Search for the cell housing the specified text and yield its (x, y) center coordinate. 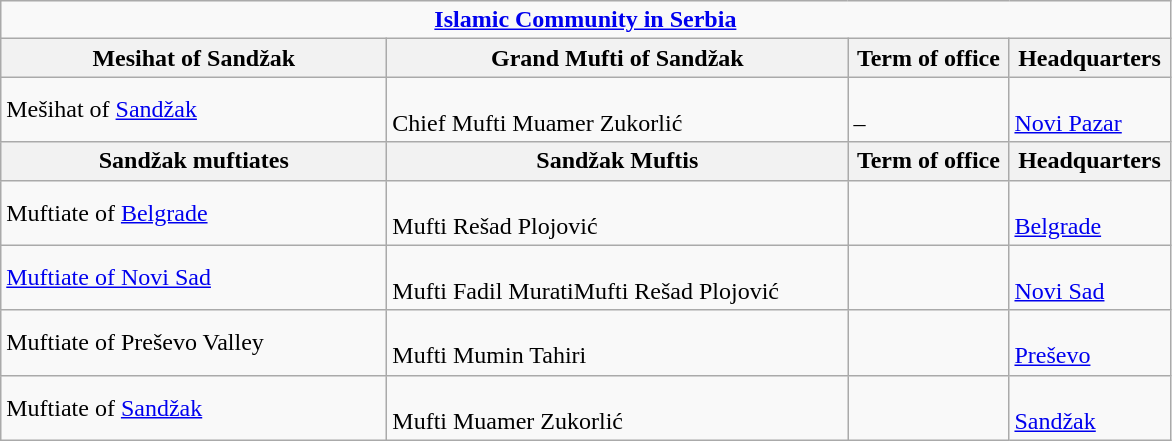
Sandžak muftiates (194, 161)
Preševo (1090, 342)
Mufti Fadil MuratiMufti Rešad Plojović (618, 278)
Mešihat of Sandžak (194, 110)
Chief Mufti Muamer Zukorlić (618, 110)
Islamic Community in Serbia (586, 20)
Muftiate of Preševo Valley (194, 342)
Sandžak Muftis (618, 161)
Belgrade (1090, 212)
Sandžak (1090, 408)
Mufti Mumin Tahiri (618, 342)
– (928, 110)
Grand Mufti of Sandžak (618, 58)
Muftiate of Sandžak (194, 408)
Novi Pazar (1090, 110)
Muftiate of Belgrade (194, 212)
Muftiate of Novi Sad (194, 278)
Mufti Muamer Zukorlić (618, 408)
Mesihat of Sandžak (194, 58)
Mufti Rešad Plojović (618, 212)
Novi Sad (1090, 278)
